Locate the cell with the specified text and output its (X, Y) center coordinate. 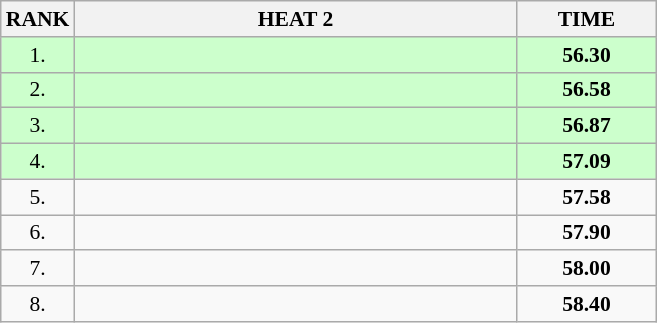
RANK (38, 19)
8. (38, 304)
7. (38, 269)
1. (38, 55)
58.40 (587, 304)
57.90 (587, 233)
57.58 (587, 197)
HEAT 2 (295, 19)
4. (38, 162)
56.58 (587, 90)
56.30 (587, 55)
3. (38, 126)
2. (38, 90)
6. (38, 233)
TIME (587, 19)
57.09 (587, 162)
58.00 (587, 269)
5. (38, 197)
56.87 (587, 126)
